Extract the [X, Y] coordinate from the center of the cell holding the provided text.  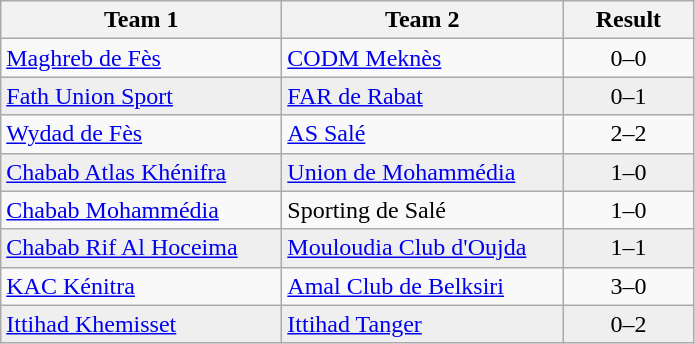
2–2 [628, 134]
0–1 [628, 96]
CODM Meknès [422, 58]
Union de Mohammédia [422, 172]
Chabab Mohammédia [142, 210]
Mouloudia Club d'Oujda [422, 248]
0–2 [628, 324]
Sporting de Salé [422, 210]
Team 1 [142, 20]
Wydad de Fès [142, 134]
Amal Club de Belksiri [422, 286]
KAC Kénitra [142, 286]
Chabab Atlas Khénifra [142, 172]
3–0 [628, 286]
0–0 [628, 58]
Maghreb de Fès [142, 58]
Team 2 [422, 20]
AS Salé [422, 134]
1–1 [628, 248]
Result [628, 20]
Fath Union Sport [142, 96]
FAR de Rabat [422, 96]
Chabab Rif Al Hoceima [142, 248]
Ittihad Khemisset [142, 324]
Ittihad Tanger [422, 324]
